Find where the given text appears and provide that cell's center as (x, y) coordinate. 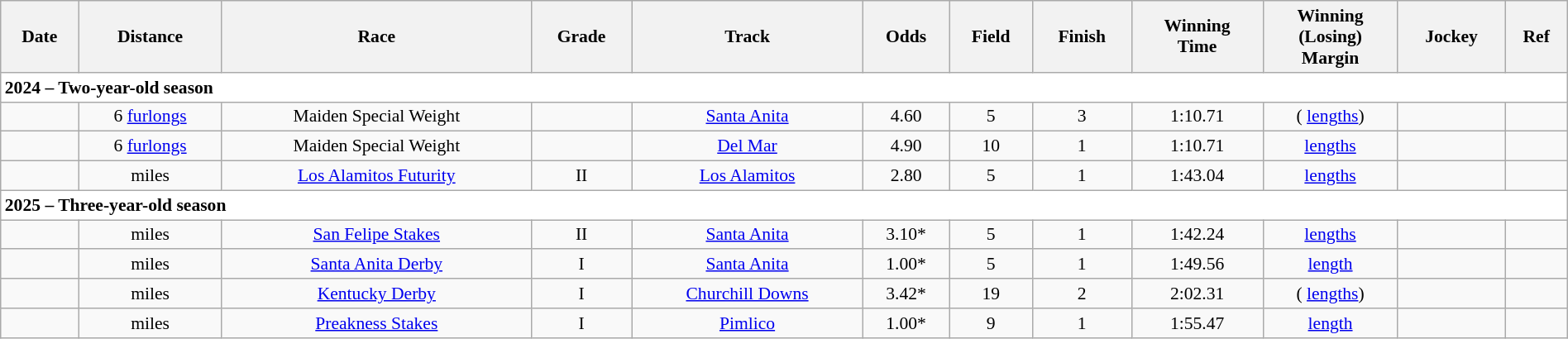
Jockey (1451, 36)
Los Alamitos (748, 176)
2.80 (906, 176)
10 (991, 146)
Kentucky Derby (376, 294)
Field (991, 36)
4.60 (906, 117)
3.42* (906, 294)
1:43.04 (1198, 176)
1:49.56 (1198, 265)
Date (40, 36)
2:02.31 (1198, 294)
Odds (906, 36)
1:55.47 (1198, 323)
Winning(Losing)Margin (1330, 36)
3 (1082, 117)
Grade (581, 36)
3.10* (906, 235)
Preakness Stakes (376, 323)
4.90 (906, 146)
Del Mar (748, 146)
Los Alamitos Futurity (376, 176)
Finish (1082, 36)
1:42.24 (1198, 235)
Pimlico (748, 323)
Race (376, 36)
Santa Anita Derby (376, 265)
19 (991, 294)
Distance (151, 36)
2 (1082, 294)
2024 – Two-year-old season (784, 88)
2025 – Three-year-old season (784, 205)
San Felipe Stakes (376, 235)
Ref (1537, 36)
9 (991, 323)
Churchill Downs (748, 294)
WinningTime (1198, 36)
Track (748, 36)
